Output the (x, y) coordinate of the center of the cell containing the given text.  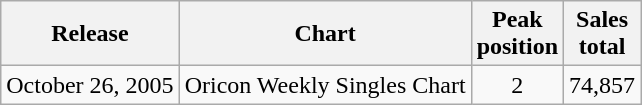
2 (517, 85)
74,857 (602, 85)
October 26, 2005 (90, 85)
Release (90, 34)
Oricon Weekly Singles Chart (325, 85)
Salestotal (602, 34)
Peakposition (517, 34)
Chart (325, 34)
